Extract the (x, y) coordinate from the center of the cell holding the provided text.  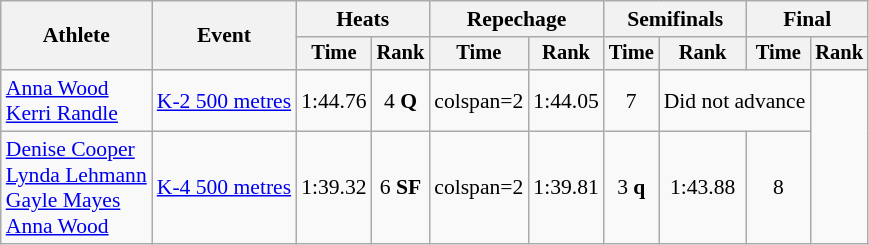
1:44.05 (566, 100)
1:39.81 (566, 188)
Did not advance (735, 100)
K-2 500 metres (224, 100)
Athlete (76, 36)
1:43.88 (703, 188)
6 SF (401, 188)
3 q (632, 188)
Repechage (516, 19)
Final (806, 19)
K-4 500 metres (224, 188)
Semifinals (676, 19)
7 (632, 100)
Anna WoodKerri Randle (76, 100)
Event (224, 36)
1:39.32 (334, 188)
1:44.76 (334, 100)
4 Q (401, 100)
Heats (362, 19)
Denise CooperLynda LehmannGayle MayesAnna Wood (76, 188)
8 (778, 188)
